Detect which cell encompasses the target text, then output its [X, Y] center coordinate. 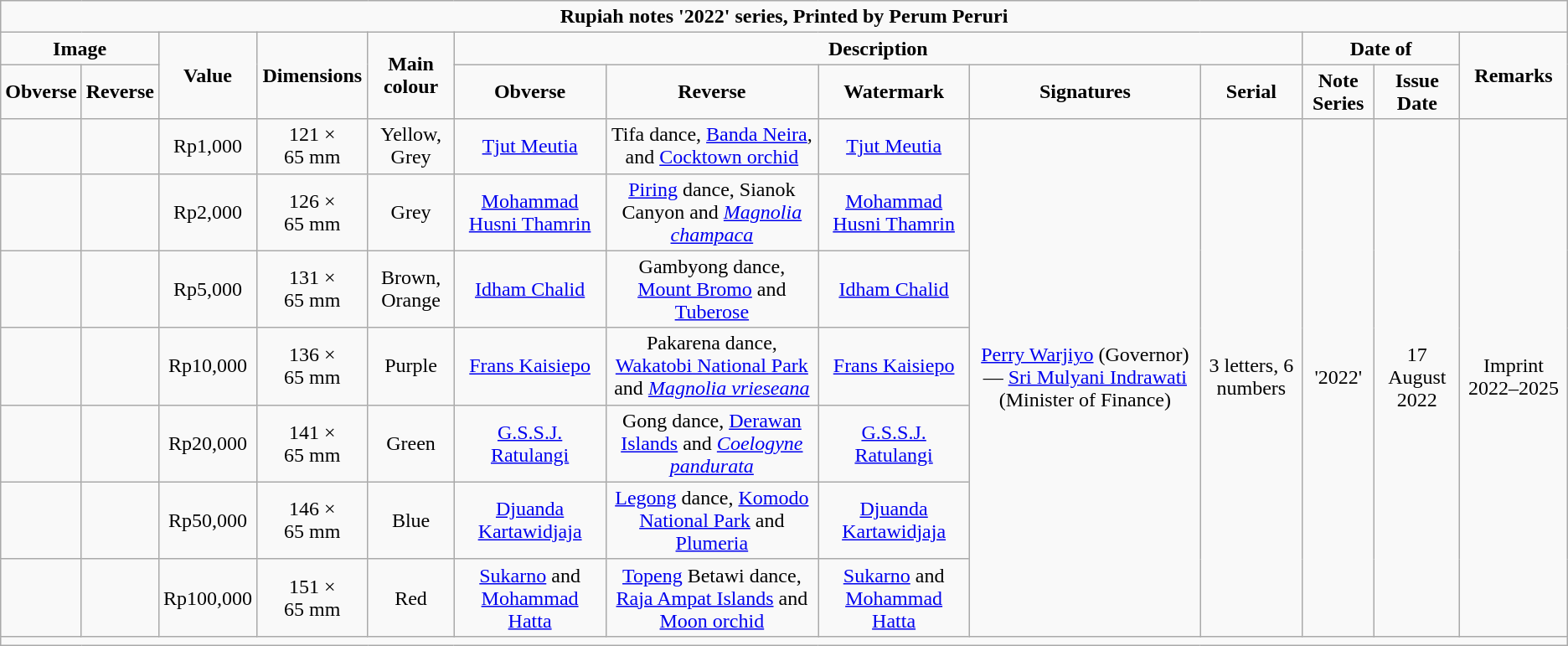
Imprint 2022–2025 [1514, 377]
17 August 2022 [1417, 377]
Brown, Orange [410, 289]
Dimensions [312, 75]
Piring dance, Sianok Canyon and Magnolia champaca [712, 212]
141 × 65 mm [312, 443]
Signatures [1086, 92]
121 × 65 mm [312, 146]
Rp100,000 [208, 597]
Topeng Betawi dance, Raja Ampat Islands and Moon orchid [712, 597]
Pakarena dance, Wakatobi National Park and Magnolia vrieseana [712, 366]
Watermark [895, 92]
Legong dance, Komodo National Park and Plumeria [712, 520]
Rp10,000 [208, 366]
Gambyong dance, Mount Bromo and Tuberose [712, 289]
Perry Warjiyo (Governor) — Sri Mulyani Indrawati (Minister of Finance) [1086, 377]
3 letters, 6 numbers [1251, 377]
Tifa dance, Banda Neira, and Cocktown orchid [712, 146]
Serial [1251, 92]
126 × 65 mm [312, 212]
131 × 65 mm [312, 289]
Remarks [1514, 75]
Red [410, 597]
146 × 65 mm [312, 520]
Grey [410, 212]
Blue [410, 520]
Gong dance, Derawan Islands and Coelogyne pandurata [712, 443]
Rp5,000 [208, 289]
136 × 65 mm [312, 366]
Rp2,000 [208, 212]
Rp20,000 [208, 443]
Rp1,000 [208, 146]
'2022' [1338, 377]
Image [80, 49]
Issue Date [1417, 92]
Date of [1381, 49]
Description [878, 49]
Value [208, 75]
151 × 65 mm [312, 597]
Note Series [1338, 92]
Main colour [410, 75]
Green [410, 443]
Purple [410, 366]
Rp50,000 [208, 520]
Rupiah notes '2022' series, Printed by Perum Peruri [784, 17]
Yellow, Grey [410, 146]
